For the text-containing cell, return its midpoint in [X, Y] coordinate format. 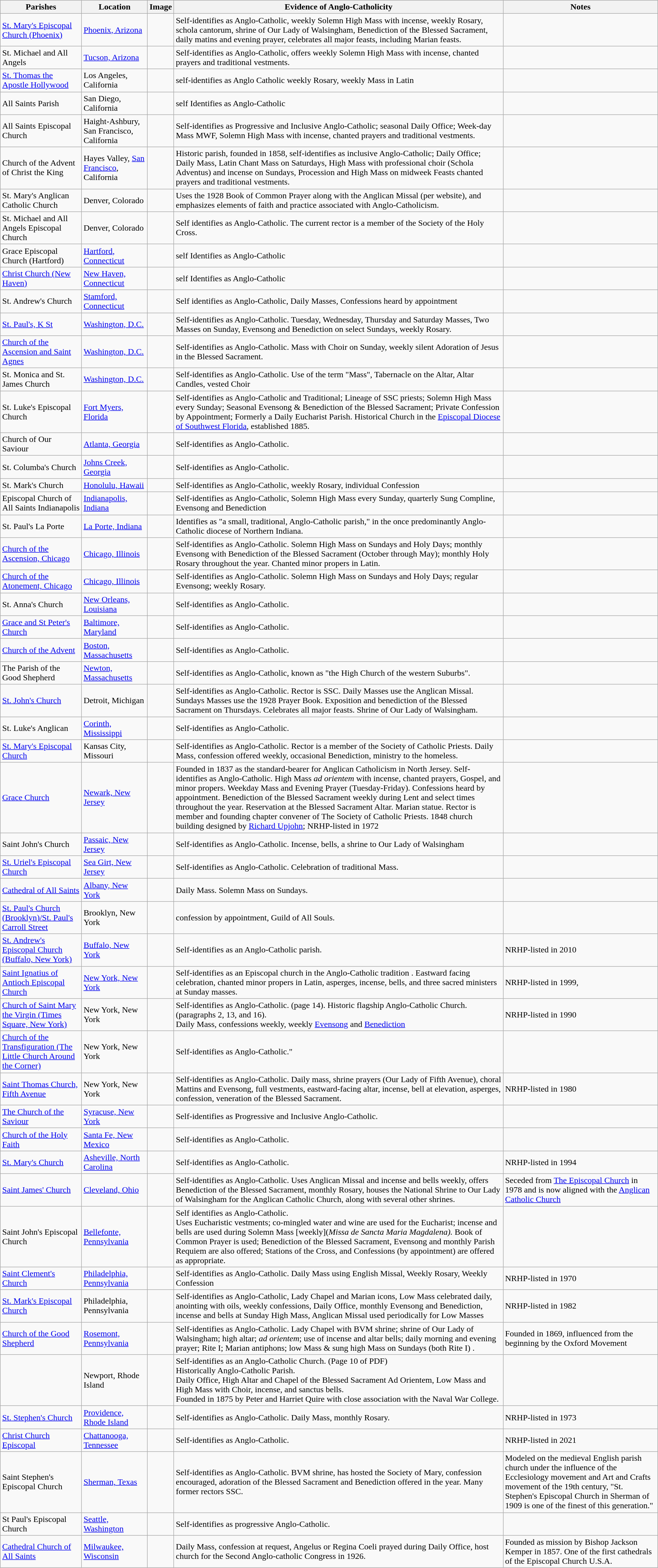
Self-identifies as Anglo-Catholic, weekly Rosary, individual Confession [339, 485]
Baltimore, Maryland [115, 627]
Fort Myers, Florida [115, 412]
Founded as mission by Bishop Jackson Kemper in 1857. One of the first cathedrals of the Episcopal Church U.S.A. [580, 1551]
Grace Church [41, 798]
St. Thomas the Apostle Hollywood [41, 80]
Church of the Ascension and Saint Agnes [41, 352]
New Haven, Connecticut [115, 278]
Santa Fe, New Mexico [115, 1139]
Saint Clement's Church [41, 1278]
Passaic, New Jersey [115, 844]
Hartford, Connecticut [115, 255]
All Saints Episcopal Church [41, 131]
St Paul's Episcopal Church [41, 1524]
Honolulu, Hawaii [115, 485]
Church of the Holy Faith [41, 1139]
St. Columba's Church [41, 467]
St. Stephen's Church [41, 1418]
Self-identifies as Anglo-Catholic, offers weekly Solemn High Mass with incense, chanted prayers and traditional vestments. [339, 58]
St. Paul's Church (Brooklyn)/St. Paul's Carroll Street [41, 918]
Image [161, 7]
Providence, Rhode Island [115, 1418]
Seceded from The Episcopal Church in 1978 and is now aligned with the Anglican Catholic Church [580, 1190]
Buffalo, New York [115, 950]
NRHP-listed in 1994 [580, 1162]
NRHP-listed in 1970 [580, 1278]
St. Michael and All Angels [41, 58]
Saint James' Church [41, 1190]
Cathedral of All Saints [41, 890]
Self-identifies as Anglo-Catholic. Daily Mass using English Missal, Weekly Rosary, Weekly Confession [339, 1278]
Bellefonte, Pennsylvania [115, 1236]
Kansas City, Missouri [115, 751]
Church of the Advent [41, 650]
Sea Girt, New Jersey [115, 867]
Saint Stephen's Episcopal Church [41, 1482]
St. Luke's Anglican [41, 728]
Saint John's Church [41, 844]
Brooklyn, New York [115, 918]
NRHP-listed in 2010 [580, 950]
Cleveland, Ohio [115, 1190]
Self-identifies as Anglo-Catholic. Solemn High Mass on Sundays and Holy Days; regular Evensong; weekly Rosary. [339, 581]
Self-identifies as Anglo-Catholic. Use of the term "Mass", Tabernacle on the Altar, Altar Candles, vested Choir [339, 380]
St. Mary's Episcopal Church (Phoenix) [41, 30]
St. Mary's Anglican Catholic Church [41, 200]
Saint John's Episcopal Church [41, 1236]
St. Mark's Church [41, 485]
NRHP-listed in 1990 [580, 1015]
Christ Church Episcopal [41, 1440]
Church of the Transfiguration (The Little Church Around the Corner) [41, 1052]
Self-identifies as progressive Anglo-Catholic. [339, 1524]
St. Paul's, K St [41, 324]
Phoenix, Arizona [115, 30]
Church of the Good Shepherd [41, 1338]
St. Andrew's Episcopal Church (Buffalo, New York) [41, 950]
Self-identifies as Anglo-Catholic." [339, 1052]
Self-identifies as Anglo-Catholic. Daily Mass, monthly Rosary. [339, 1418]
St. Andrew's Church [41, 301]
St. Mary's Episcopal Church [41, 751]
Christ Church (New Haven) [41, 278]
Self-identifies as Anglo-Catholic. Celebration of traditional Mass. [339, 867]
Founded in 1869, influenced from the beginning by the Oxford Movement [580, 1338]
St. Mary's Church [41, 1162]
Self-identifies as Anglo-Catholic. Mass with Choir on Sunday, weekly silent Adoration of Jesus in the Blessed Sacrament. [339, 352]
Newton, Massachusetts [115, 673]
Syracuse, New York [115, 1117]
NRHP-listed in 2021 [580, 1440]
Identifies as "a small, traditional, Anglo-Catholic parish," in the once predominantly Anglo-Catholic diocese of Northern Indiana. [339, 526]
Cathedral Church of All Saints [41, 1551]
Atlanta, Georgia [115, 444]
Boston, Massachusetts [115, 650]
Episcopal Church of All Saints Indianapolis [41, 503]
Rosemont, Pennsylvania [115, 1338]
Self identifies as Anglo-Catholic, Daily Masses, Confessions heard by appointment [339, 301]
Sherman, Texas [115, 1482]
Church of the Ascension, Chicago [41, 554]
Evidence of Anglo-Catholicity [339, 7]
Saint Ignatius of Antioch Episcopal Church [41, 982]
Church of the Advent of Christ the King [41, 168]
Los Angeles, California [115, 80]
Hayes Valley, San Francisco, California [115, 168]
Self identifies as Anglo-Catholic. The current rector is a member of the Society of the Holy Cross. [339, 228]
Albany, New York [115, 890]
Location [115, 7]
Self-identifies as Anglo-Catholic, Solemn High Mass every Sunday, quarterly Sung Compline, Evensong and Benediction [339, 503]
St. John's Church [41, 700]
Chattanooga, Tennessee [115, 1440]
Church of the Atonement, Chicago [41, 581]
St. Luke's Episcopal Church [41, 412]
Parishes [41, 7]
Detroit, Michigan [115, 700]
Church of Saint Mary the Virgin (Times Square, New York) [41, 1015]
Newark, New Jersey [115, 798]
Stamford, Connecticut [115, 301]
Self-identifies as Anglo-Catholic. Incense, bells, a shrine to Our Lady of Walsingham [339, 844]
Daily Mass. Solemn Mass on Sundays. [339, 890]
confession by appointment, Guild of All Souls. [339, 918]
Self-identifies as Progressive and Inclusive Anglo-Catholic. [339, 1117]
NRHP-listed in 1973 [580, 1418]
St. Anna's Church [41, 604]
Daily Mass, confession at request, Angelus or Regina Coeli prayed during Daily Office, host church for the Second Anglo-catholic Congress in 1926. [339, 1551]
Grace and St Peter's Church [41, 627]
Johns Creek, Georgia [115, 467]
St. Uriel's Episcopal Church [41, 867]
Asheville, North Carolina [115, 1162]
La Porte, Indiana [115, 526]
Self-identifies as an Anglo-Catholic parish. [339, 950]
St. Mark's Episcopal Church [41, 1306]
self-identifies as Anglo Catholic weekly Rosary, weekly Mass in Latin [339, 80]
Notes [580, 7]
New Orleans, Louisiana [115, 604]
Saint Thomas Church, Fifth Avenue [41, 1089]
The Church of the Saviour [41, 1117]
St. Monica and St. James Church [41, 380]
St. Paul's La Porte [41, 526]
NRHP-listed in 1999, [580, 982]
Haight-Ashbury, San Francisco, California [115, 131]
Self-identifies as Anglo-Catholic, known as "the High Church of the western Suburbs". [339, 673]
St. Michael and All Angels Episcopal Church [41, 228]
Grace Episcopal Church (Hartford) [41, 255]
Newport, Rhode Island [115, 1380]
Milwaukee, Wisconsin [115, 1551]
All Saints Parish [41, 103]
The Parish of the Good Shepherd [41, 673]
Tucson, Arizona [115, 58]
Seattle, Washington [115, 1524]
San Diego, California [115, 103]
Corinth, Mississippi [115, 728]
NRHP-listed in 1980 [580, 1089]
Church of Our Saviour [41, 444]
NRHP-listed in 1982 [580, 1306]
Indianapolis, Indiana [115, 503]
